Locate the cell with the specified text and output its [X, Y] center coordinate. 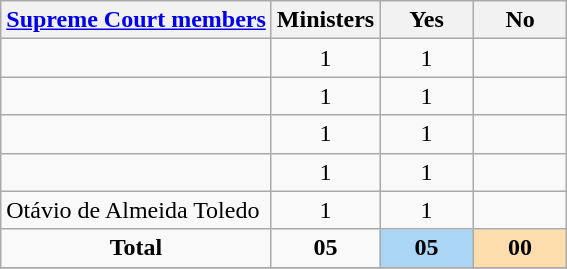
Total [136, 248]
No [520, 20]
Otávio de Almeida Toledo [136, 210]
Yes [427, 20]
Supreme Court members [136, 20]
00 [520, 248]
Ministers [325, 20]
